For the text-containing cell, return its midpoint in (x, y) coordinate format. 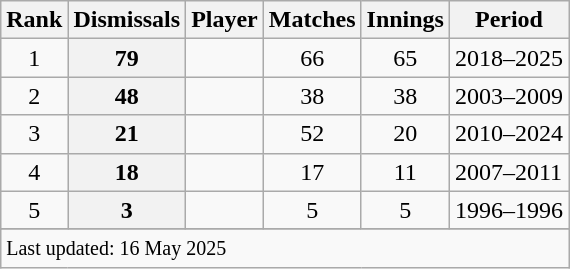
17 (312, 172)
20 (405, 134)
52 (312, 134)
Dismissals (127, 20)
11 (405, 172)
18 (127, 172)
21 (127, 134)
48 (127, 96)
Rank (34, 20)
Innings (405, 20)
66 (312, 58)
Matches (312, 20)
4 (34, 172)
1 (34, 58)
2007–2011 (508, 172)
79 (127, 58)
2 (34, 96)
2003–2009 (508, 96)
Last updated: 16 May 2025 (285, 248)
Player (225, 20)
Period (508, 20)
2010–2024 (508, 134)
1996–1996 (508, 210)
65 (405, 58)
2018–2025 (508, 58)
